Identify which cell holds the provided text, then report its (X, Y) central coordinate. 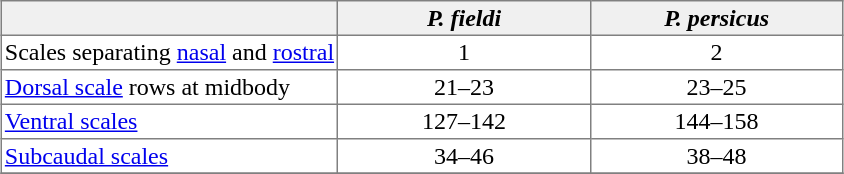
21–23 (464, 87)
38–48 (716, 156)
Scales separating nasal and rostral (170, 52)
144–158 (716, 121)
P. persicus (716, 18)
Dorsal scale rows at midbody (170, 87)
1 (464, 52)
2 (716, 52)
Ventral scales (170, 121)
P. fieldi (464, 18)
127–142 (464, 121)
Subcaudal scales (170, 156)
23–25 (716, 87)
34–46 (464, 156)
